Scan for the cell matching the given text and deliver its [x, y] coordinate at center. 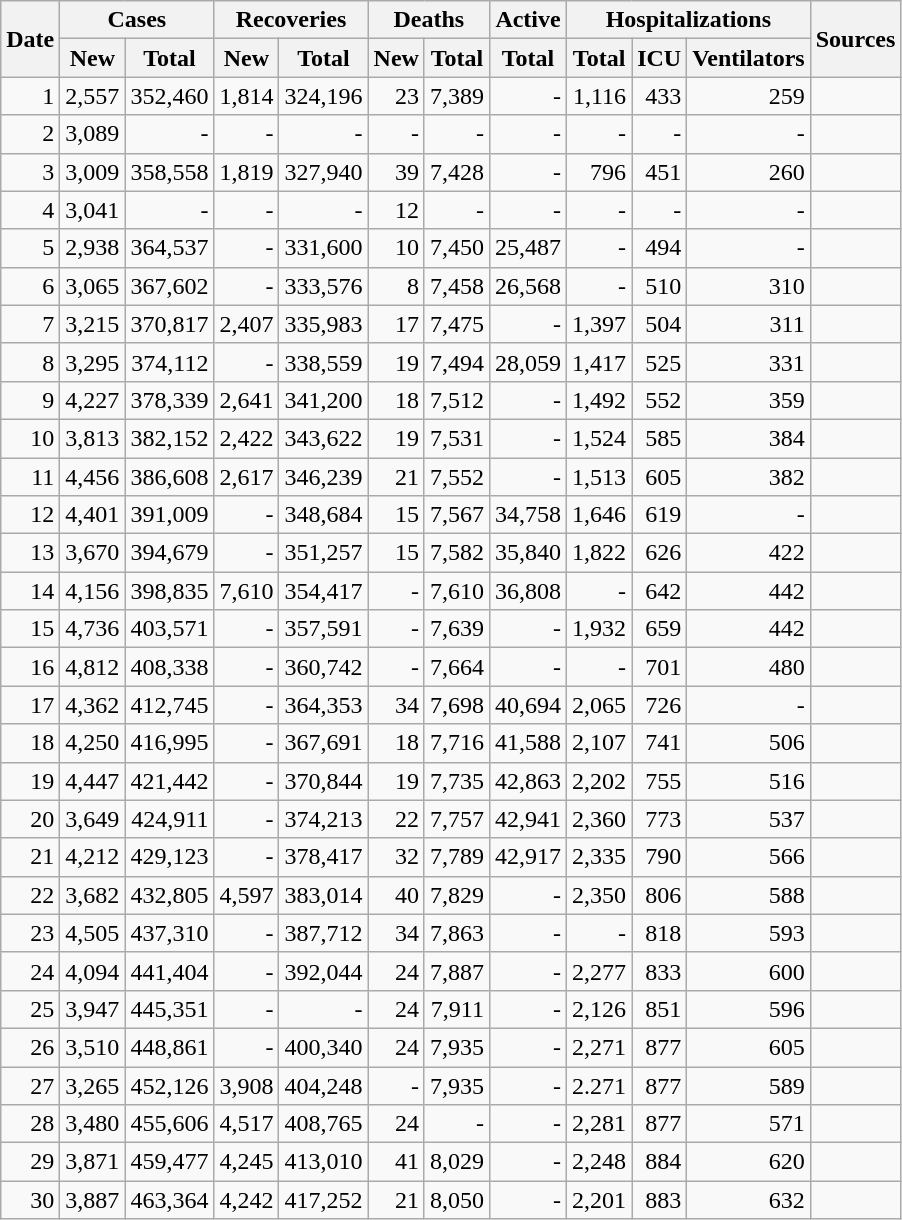
378,339 [170, 400]
14 [30, 591]
3,682 [92, 895]
Hospitalizations [689, 20]
741 [660, 743]
341,200 [324, 400]
7,698 [456, 705]
2,641 [246, 400]
39 [396, 172]
310 [749, 286]
3 [30, 172]
7,887 [456, 971]
4,401 [92, 515]
596 [749, 1009]
Deaths [428, 20]
20 [30, 819]
451 [660, 172]
9 [30, 400]
7,911 [456, 1009]
359 [749, 400]
2,201 [600, 1200]
3,089 [92, 134]
516 [749, 781]
27 [30, 1085]
1,417 [600, 362]
36,808 [528, 591]
2,107 [600, 743]
2,281 [600, 1124]
413,010 [324, 1162]
3,649 [92, 819]
260 [749, 172]
571 [749, 1124]
1 [30, 96]
404,248 [324, 1085]
333,576 [324, 286]
370,844 [324, 781]
593 [749, 933]
4,456 [92, 477]
Sources [856, 39]
3,009 [92, 172]
525 [660, 362]
4,447 [92, 781]
588 [749, 895]
806 [660, 895]
7,639 [456, 629]
422 [749, 553]
Cases [137, 20]
2,422 [246, 438]
7,458 [456, 286]
41,588 [528, 743]
42,917 [528, 857]
8,029 [456, 1162]
7,735 [456, 781]
29 [30, 1162]
16 [30, 667]
459,477 [170, 1162]
398,835 [170, 591]
343,622 [324, 438]
1,822 [600, 553]
35,840 [528, 553]
26 [30, 1047]
432,805 [170, 895]
11 [30, 477]
510 [660, 286]
796 [600, 172]
40 [396, 895]
3,065 [92, 286]
1,116 [600, 96]
Date [30, 39]
2,202 [600, 781]
7,757 [456, 819]
7,512 [456, 400]
452,126 [170, 1085]
773 [660, 819]
7,664 [456, 667]
7,389 [456, 96]
2,271 [600, 1047]
755 [660, 781]
3,813 [92, 438]
7,863 [456, 933]
4,362 [92, 705]
506 [749, 743]
7,494 [456, 362]
2,350 [600, 895]
3,947 [92, 1009]
566 [749, 857]
421,442 [170, 781]
327,940 [324, 172]
3,887 [92, 1200]
1,814 [246, 96]
463,364 [170, 1200]
7,450 [456, 248]
364,537 [170, 248]
3,510 [92, 1047]
403,571 [170, 629]
1,932 [600, 629]
ICU [660, 58]
537 [749, 819]
335,983 [324, 324]
7,567 [456, 515]
1,819 [246, 172]
384 [749, 438]
360,742 [324, 667]
437,310 [170, 933]
833 [660, 971]
2,557 [92, 96]
1,513 [600, 477]
1,397 [600, 324]
354,417 [324, 591]
7,582 [456, 553]
408,765 [324, 1124]
4,245 [246, 1162]
383,014 [324, 895]
619 [660, 515]
4 [30, 210]
818 [660, 933]
7,428 [456, 172]
790 [660, 857]
2,277 [600, 971]
4,250 [92, 743]
600 [749, 971]
7,716 [456, 743]
32 [396, 857]
4,227 [92, 400]
552 [660, 400]
311 [749, 324]
4,736 [92, 629]
2,335 [600, 857]
2,938 [92, 248]
367,691 [324, 743]
Active [528, 20]
441,404 [170, 971]
3,670 [92, 553]
374,112 [170, 362]
382,152 [170, 438]
659 [660, 629]
41 [396, 1162]
494 [660, 248]
338,559 [324, 362]
883 [660, 1200]
7,552 [456, 477]
42,941 [528, 819]
25 [30, 1009]
3,871 [92, 1162]
13 [30, 553]
400,340 [324, 1047]
642 [660, 591]
387,712 [324, 933]
7,531 [456, 438]
364,353 [324, 705]
Ventilators [749, 58]
620 [749, 1162]
726 [660, 705]
4,517 [246, 1124]
42,863 [528, 781]
331 [749, 362]
4,212 [92, 857]
1,524 [600, 438]
40,694 [528, 705]
585 [660, 438]
367,602 [170, 286]
412,745 [170, 705]
632 [749, 1200]
370,817 [170, 324]
374,213 [324, 819]
5 [30, 248]
1,646 [600, 515]
358,558 [170, 172]
7,789 [456, 857]
480 [749, 667]
851 [660, 1009]
2 [30, 134]
3,215 [92, 324]
416,995 [170, 743]
394,679 [170, 553]
378,417 [324, 857]
351,257 [324, 553]
346,239 [324, 477]
28 [30, 1124]
4,156 [92, 591]
455,606 [170, 1124]
424,911 [170, 819]
429,123 [170, 857]
7 [30, 324]
2.271 [600, 1085]
392,044 [324, 971]
626 [660, 553]
4,094 [92, 971]
1,492 [600, 400]
2,248 [600, 1162]
391,009 [170, 515]
331,600 [324, 248]
433 [660, 96]
4,597 [246, 895]
2,126 [600, 1009]
3,908 [246, 1085]
884 [660, 1162]
8,050 [456, 1200]
4,505 [92, 933]
28,059 [528, 362]
4,812 [92, 667]
Recoveries [291, 20]
6 [30, 286]
445,351 [170, 1009]
324,196 [324, 96]
259 [749, 96]
2,360 [600, 819]
408,338 [170, 667]
2,617 [246, 477]
504 [660, 324]
4,242 [246, 1200]
382 [749, 477]
3,041 [92, 210]
7,475 [456, 324]
26,568 [528, 286]
352,460 [170, 96]
701 [660, 667]
2,407 [246, 324]
7,829 [456, 895]
3,265 [92, 1085]
417,252 [324, 1200]
448,861 [170, 1047]
34,758 [528, 515]
30 [30, 1200]
3,480 [92, 1124]
3,295 [92, 362]
348,684 [324, 515]
357,591 [324, 629]
386,608 [170, 477]
25,487 [528, 248]
2,065 [600, 705]
589 [749, 1085]
